Determine the [X, Y] coordinate at the center of the cell enclosing the given text.  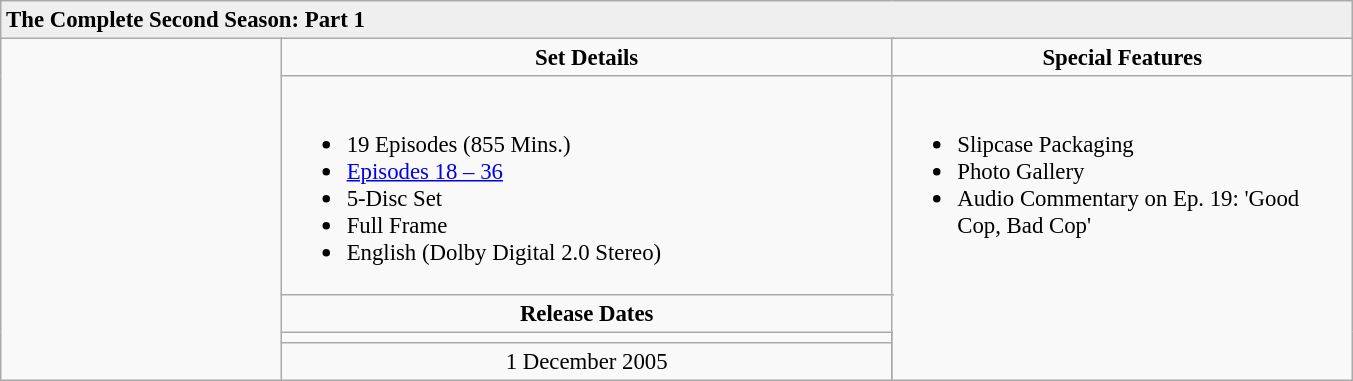
1 December 2005 [586, 361]
Special Features [1122, 58]
Set Details [586, 58]
The Complete Second Season: Part 1 [677, 20]
19 Episodes (855 Mins.)Episodes 18 – 365-Disc SetFull FrameEnglish (Dolby Digital 2.0 Stereo) [586, 185]
Slipcase PackagingPhoto GalleryAudio Commentary on Ep. 19: 'Good Cop, Bad Cop' [1122, 228]
Release Dates [586, 313]
